Return the [X, Y] coordinate for the center point of the cell that contains the specified text.  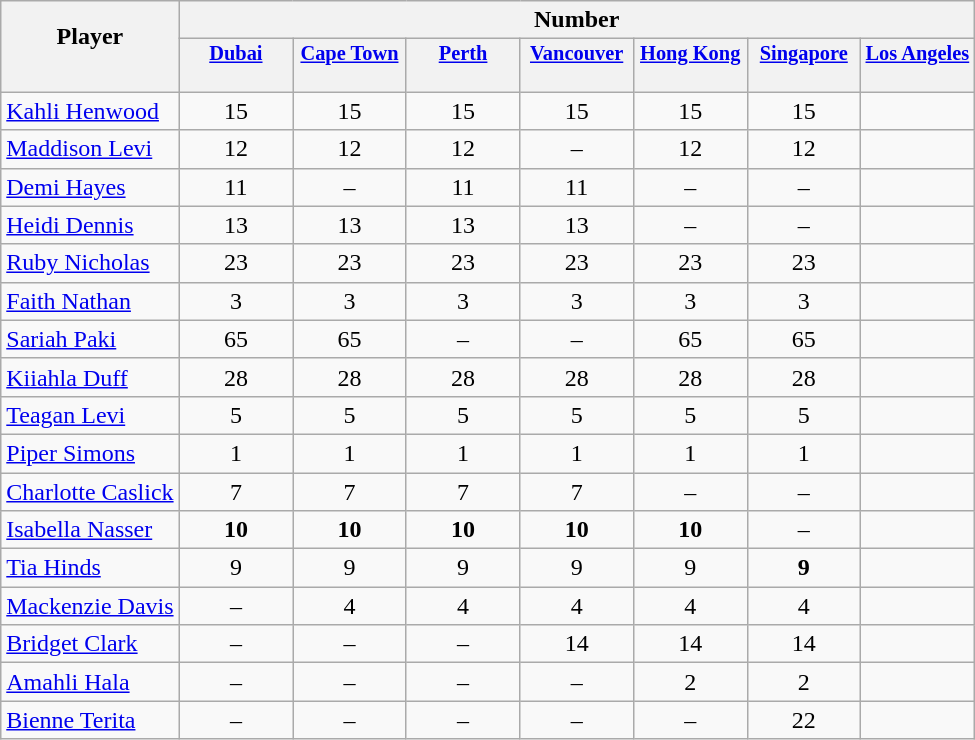
Amahli Hala [90, 682]
Isabella Nasser [90, 530]
Bridget Clark [90, 644]
Piper Simons [90, 453]
22 [804, 720]
Kahli Henwood [90, 111]
Heidi Dennis [90, 225]
Demi Hayes [90, 187]
Player [90, 36]
Kiiahla Duff [90, 377]
Maddison Levi [90, 149]
Mackenzie Davis [90, 606]
Vancouver [577, 54]
Tia Hinds [90, 568]
Faith Nathan [90, 301]
Los Angeles [918, 54]
Ruby Nicholas [90, 263]
Charlotte Caslick [90, 491]
Singapore [804, 54]
Sariah Paki [90, 339]
Bienne Terita [90, 720]
Hong Kong [690, 54]
Cape Town [350, 54]
Number [576, 20]
Teagan Levi [90, 415]
Perth [463, 54]
Dubai [236, 54]
